For the text-containing cell, return its midpoint in [X, Y] coordinate format. 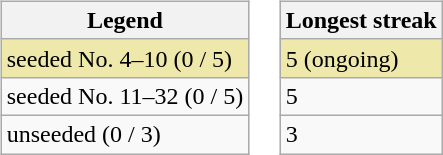
seeded No. 11–32 (0 / 5) [124, 96]
5 [361, 96]
unseeded (0 / 3) [124, 134]
3 [361, 134]
Legend [124, 20]
Longest streak [361, 20]
5 (ongoing) [361, 58]
seeded No. 4–10 (0 / 5) [124, 58]
